Provide the [X, Y] coordinate of the cell's center where the given text is located.  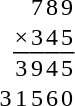
× [22, 38]
9 [38, 68]
